Find where the given text appears and provide that cell's center as (X, Y) coordinate. 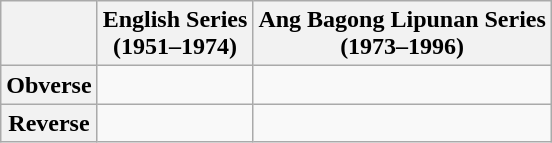
English Series (1951–1974) (175, 34)
Obverse (49, 85)
Ang Bagong Lipunan Series (1973–1996) (402, 34)
Reverse (49, 123)
